From the cell containing the given text, extract its center point as [X, Y] coordinate. 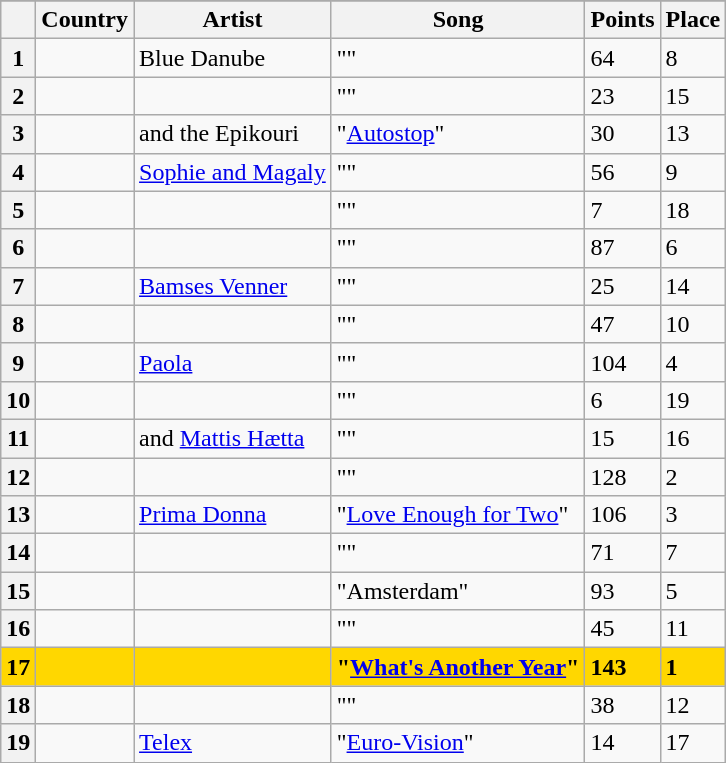
"Amsterdam" [458, 591]
Artist [233, 20]
38 [622, 705]
93 [622, 591]
"Euro-Vision" [458, 743]
and Mattis Hætta [233, 438]
"What's Another Year" [458, 667]
104 [622, 362]
"Autostop" [458, 134]
Points [622, 20]
23 [622, 96]
45 [622, 629]
25 [622, 286]
"Love Enough for Two" [458, 515]
Country [85, 20]
Prima Donna [233, 515]
Place [693, 20]
Bamses Venner [233, 286]
56 [622, 172]
128 [622, 477]
Telex [233, 743]
143 [622, 667]
Blue Danube [233, 58]
87 [622, 248]
47 [622, 324]
106 [622, 515]
64 [622, 58]
30 [622, 134]
Sophie and Magaly [233, 172]
71 [622, 553]
Song [458, 20]
Paola [233, 362]
and the Epikouri [233, 134]
